Scan for the cell matching the given text and deliver its [X, Y] coordinate at center. 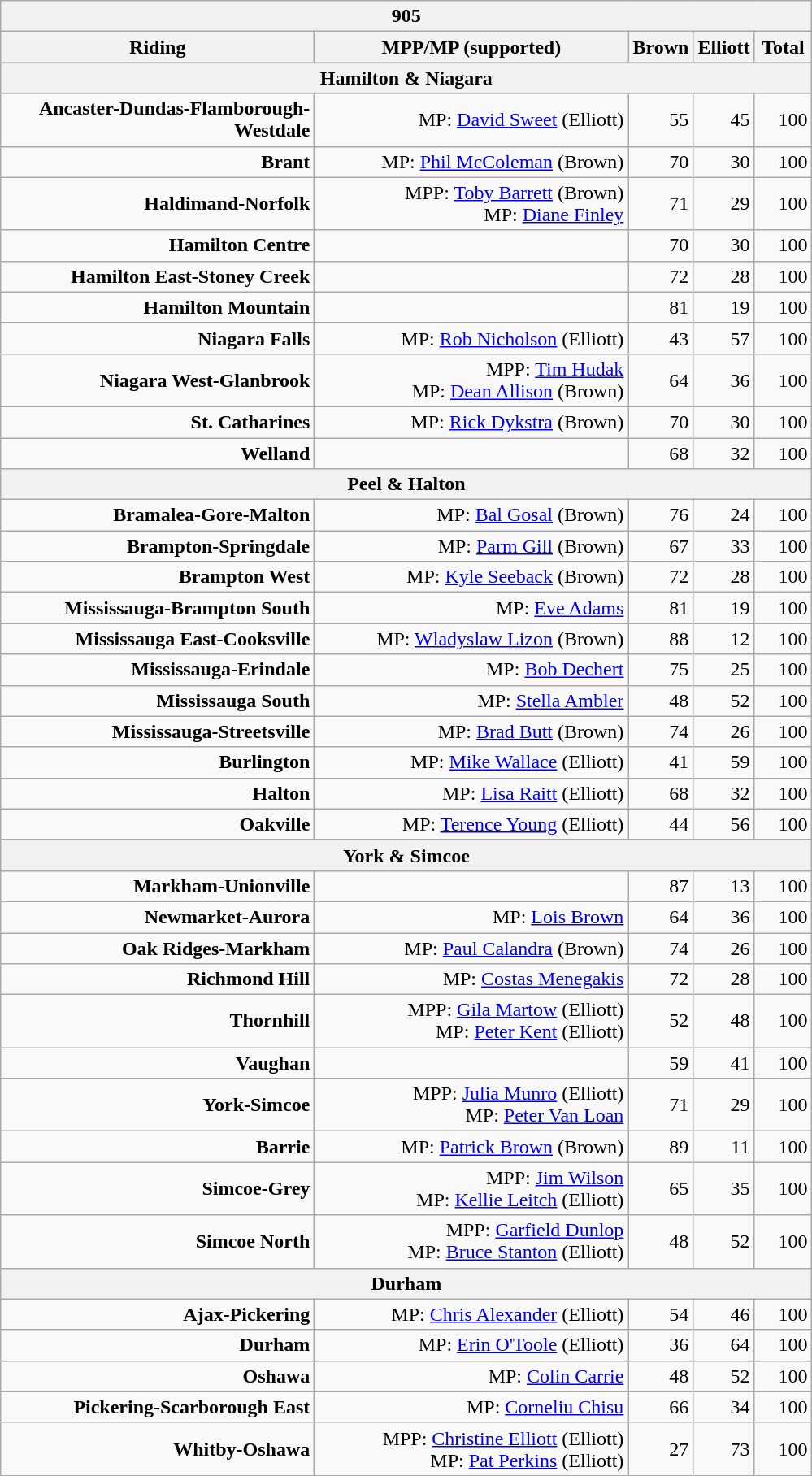
MPP: Christine Elliott (Elliott)MP: Pat Perkins (Elliott) [471, 1448]
Brown [661, 47]
Total [784, 47]
11 [723, 1147]
Barrie [158, 1147]
MP: Lois Brown [471, 917]
Ajax-Pickering [158, 1314]
66 [661, 1407]
Brampton West [158, 577]
75 [661, 670]
Brant [158, 162]
MPP: Garfield DunlopMP: Bruce Stanton (Elliott) [471, 1242]
Pickering-Scarborough East [158, 1407]
Thornhill [158, 1021]
54 [661, 1314]
Markham-Unionville [158, 886]
33 [723, 546]
MP: David Sweet (Elliott) [471, 120]
Oshawa [158, 1376]
34 [723, 1407]
Hamilton & Niagara [406, 78]
MP: Erin O'Toole (Elliott) [471, 1345]
Riding [158, 47]
MP: Patrick Brown (Brown) [471, 1147]
Newmarket-Aurora [158, 917]
MPP/MP (supported) [471, 47]
44 [661, 824]
55 [661, 120]
Burlington [158, 762]
25 [723, 670]
MP: Kyle Seeback (Brown) [471, 577]
Mississauga-Streetsville [158, 731]
Mississauga-Erindale [158, 670]
Simcoe North [158, 1242]
Vaughan [158, 1063]
24 [723, 515]
MP: Corneliu Chisu [471, 1407]
13 [723, 886]
Oak Ridges-Markham [158, 949]
MP: Wladyslaw Lizon (Brown) [471, 639]
MP: Eve Adams [471, 608]
MP: Costas Menegakis [471, 979]
MP: Parm Gill (Brown) [471, 546]
56 [723, 824]
Whitby-Oshawa [158, 1448]
MP: Terence Young (Elliott) [471, 824]
MP: Rick Dykstra (Brown) [471, 422]
Hamilton East-Stoney Creek [158, 276]
MP: Paul Calandra (Brown) [471, 949]
35 [723, 1188]
St. Catharines [158, 422]
87 [661, 886]
MP: Brad Butt (Brown) [471, 731]
905 [406, 16]
MP: Stella Ambler [471, 701]
York & Simcoe [406, 855]
MP: Chris Alexander (Elliott) [471, 1314]
89 [661, 1147]
Elliott [723, 47]
Halton [158, 793]
Simcoe-Grey [158, 1188]
Peel & Halton [406, 484]
46 [723, 1314]
MPP: Gila Martow (Elliott)MP: Peter Kent (Elliott) [471, 1021]
Richmond Hill [158, 979]
MP: Bal Gosal (Brown) [471, 515]
65 [661, 1188]
MP: Lisa Raitt (Elliott) [471, 793]
MP: Mike Wallace (Elliott) [471, 762]
Bramalea-Gore-Malton [158, 515]
MP: Phil McColeman (Brown) [471, 162]
MP: Colin Carrie [471, 1376]
57 [723, 338]
Mississauga South [158, 701]
Hamilton Mountain [158, 307]
Haldimand-Norfolk [158, 203]
73 [723, 1448]
Ancaster-Dundas-Flamborough-Westdale [158, 120]
88 [661, 639]
45 [723, 120]
Hamilton Centre [158, 245]
Welland [158, 453]
67 [661, 546]
27 [661, 1448]
MP: Rob Nicholson (Elliott) [471, 338]
Brampton-Springdale [158, 546]
Niagara Falls [158, 338]
MPP: Tim HudakMP: Dean Allison (Brown) [471, 380]
Mississauga-Brampton South [158, 608]
MPP: Julia Munro (Elliott)MP: Peter Van Loan [471, 1105]
Oakville [158, 824]
76 [661, 515]
MPP: Toby Barrett (Brown)MP: Diane Finley [471, 203]
York-Simcoe [158, 1105]
43 [661, 338]
Mississauga East-Cooksville [158, 639]
MP: Bob Dechert [471, 670]
MPP: Jim Wilson MP: Kellie Leitch (Elliott) [471, 1188]
12 [723, 639]
Niagara West-Glanbrook [158, 380]
